Find where the given text appears and provide that cell's center as [x, y] coordinate. 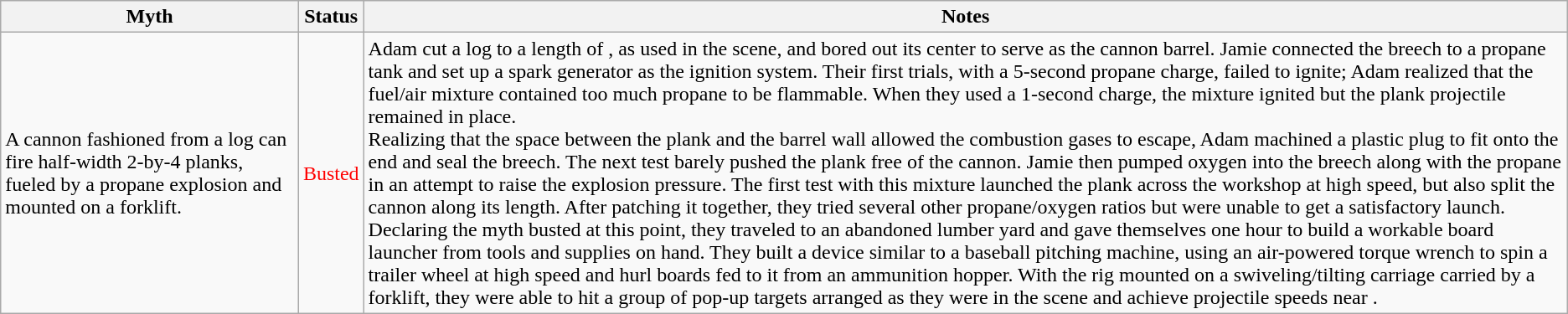
Myth [150, 17]
A cannon fashioned from a log can fire half-width 2-by-4 planks, fueled by a propane explosion and mounted on a forklift. [150, 172]
Notes [965, 17]
Busted [331, 172]
Status [331, 17]
